Output the (X, Y) coordinate of the center of the cell containing the given text.  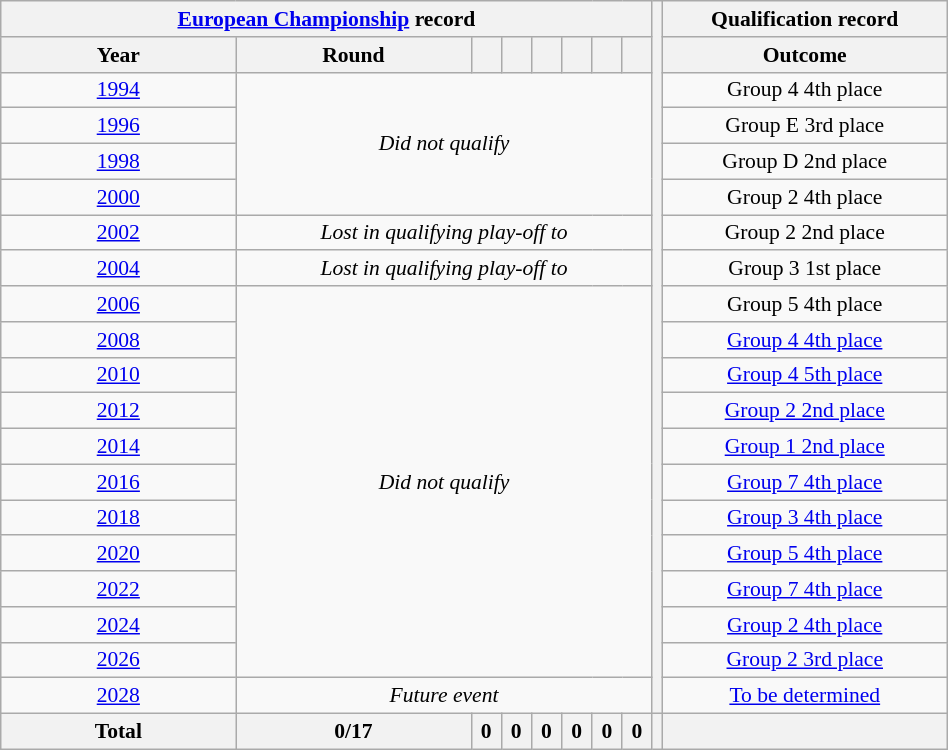
2002 (118, 233)
1994 (118, 90)
Year (118, 55)
2012 (118, 411)
Group 3 4th place (804, 518)
2028 (118, 696)
2022 (118, 589)
Future event (444, 696)
2008 (118, 340)
0/17 (354, 732)
2010 (118, 375)
Group 2 3rd place (804, 660)
Group D 2nd place (804, 162)
Outcome (804, 55)
2004 (118, 269)
Group 4 5th place (804, 375)
2026 (118, 660)
2024 (118, 625)
Total (118, 732)
Round (354, 55)
1996 (118, 126)
2014 (118, 447)
2020 (118, 554)
Group 1 2nd place (804, 447)
Qualification record (804, 19)
Group 3 1st place (804, 269)
2018 (118, 518)
1998 (118, 162)
Group E 3rd place (804, 126)
2000 (118, 197)
To be determined (804, 696)
2016 (118, 482)
2006 (118, 304)
European Championship record (326, 19)
